Pinpoint the cell where the given text exists, returning its (X, Y) midpoint coordinate. 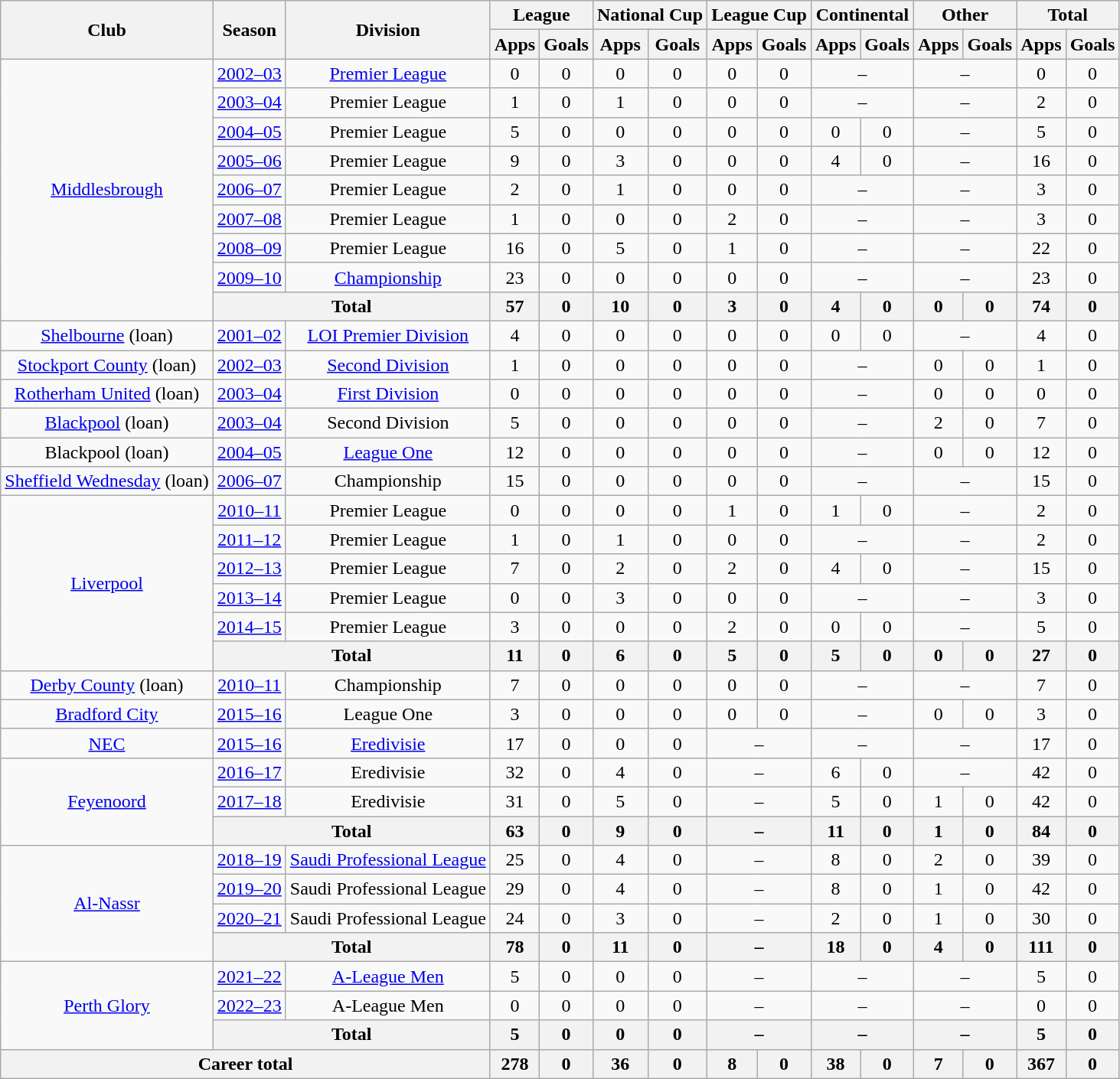
Career total (246, 1064)
Middlesbrough (107, 190)
30 (1041, 918)
Derby County (loan) (107, 685)
Shelbourne (loan) (107, 335)
24 (514, 918)
367 (1041, 1064)
Perth Glory (107, 1006)
84 (1041, 830)
111 (1041, 947)
22 (1041, 248)
Club (107, 30)
63 (514, 830)
League (541, 15)
39 (1041, 860)
First Division (387, 394)
18 (835, 947)
57 (514, 306)
Other (965, 15)
Feyenoord (107, 801)
2021–22 (250, 976)
78 (514, 947)
29 (514, 889)
Sheffield Wednesday (loan) (107, 481)
38 (835, 1064)
31 (514, 801)
Al-Nassr (107, 904)
Continental (862, 15)
2001–02 (250, 335)
10 (620, 306)
Division (387, 30)
Bradford City (107, 714)
Stockport County (loan) (107, 365)
25 (514, 860)
National Cup (649, 15)
2007–08 (250, 219)
2013–14 (250, 598)
2011–12 (250, 539)
2022–23 (250, 1006)
NEC (107, 743)
2012–13 (250, 569)
2020–21 (250, 918)
2005–06 (250, 161)
32 (514, 772)
2008–09 (250, 248)
LOI Premier Division (387, 335)
2019–20 (250, 889)
2018–19 (250, 860)
27 (1041, 656)
74 (1041, 306)
Season (250, 30)
2014–15 (250, 627)
League Cup (759, 15)
2016–17 (250, 772)
2009–10 (250, 277)
278 (514, 1064)
2017–18 (250, 801)
Rotherham United (loan) (107, 394)
Liverpool (107, 583)
36 (620, 1064)
